Output the [X, Y] coordinate of the center of the cell containing the given text.  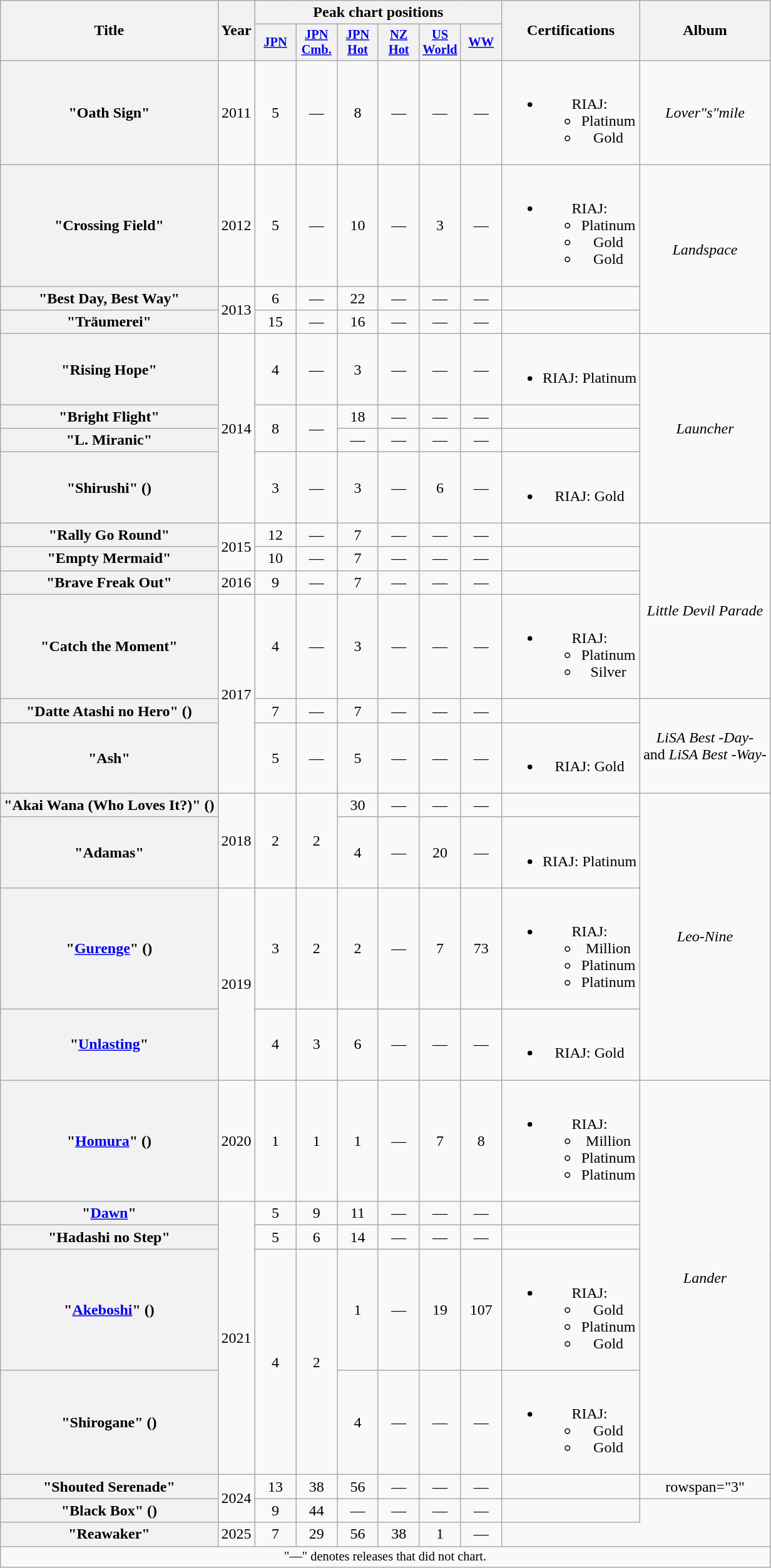
15 [275, 322]
"Catch the Moment" [109, 647]
2021 [237, 1338]
"Dawn" [109, 1213]
Album [705, 31]
2019 [237, 983]
JPN [275, 43]
RIAJ:Gold Gold [571, 1422]
14 [358, 1237]
2011 [237, 113]
2016 [237, 582]
2014 [237, 428]
"Empty Mermaid" [109, 559]
12 [275, 535]
"Homura" () [109, 1141]
"Shirushi" () [109, 488]
"Gurenge" () [109, 948]
Landspace [705, 250]
Lover"s"mile [705, 113]
USWorld [440, 43]
13 [275, 1487]
"Brave Freak Out" [109, 582]
"Shirogane" () [109, 1422]
29 [317, 1534]
"Hadashi no Step" [109, 1237]
JPNHot [358, 43]
73 [481, 948]
LiSA Best -Day-and LiSA Best -Way- [705, 746]
RIAJ:Platinum Gold Gold [571, 226]
"Crossing Field" [109, 226]
"Adamas" [109, 852]
Certifications [571, 31]
RIAJ:Platinum Silver [571, 647]
"L. Miranic" [109, 440]
Peak chart positions [378, 13]
30 [358, 805]
Launcher [705, 428]
2012 [237, 226]
RIAJ:Platinum Gold [571, 113]
"Akai Wana (Who Loves It?)" () [109, 805]
"Oath Sign" [109, 113]
"Shouted Serenade" [109, 1487]
"Ash" [109, 758]
"Reawaker" [109, 1534]
NZHot [399, 43]
"—" denotes releases that did not chart. [385, 1557]
Little Devil Parade [705, 610]
Leo-Nine [705, 936]
"Träumerei" [109, 322]
rowspan="3" [705, 1487]
WW [481, 43]
"Akeboshi" () [109, 1310]
"Rising Hope" [109, 369]
18 [358, 417]
"Black Box" () [109, 1510]
2025 [237, 1534]
22 [358, 298]
JPNCmb. [317, 43]
2013 [237, 310]
2020 [237, 1141]
Lander [705, 1277]
107 [481, 1310]
2017 [237, 694]
11 [358, 1213]
16 [358, 322]
Title [109, 31]
2024 [237, 1499]
Year [237, 31]
"Datte Atashi no Hero" () [109, 711]
2015 [237, 547]
19 [440, 1310]
44 [317, 1510]
"Unlasting" [109, 1044]
"Rally Go Round" [109, 535]
RIAJ:Gold Platinum Gold [571, 1310]
"Best Day, Best Way" [109, 298]
2018 [237, 841]
20 [440, 852]
"Bright Flight" [109, 417]
